Search for the cell housing the specified text and yield its [X, Y] center coordinate. 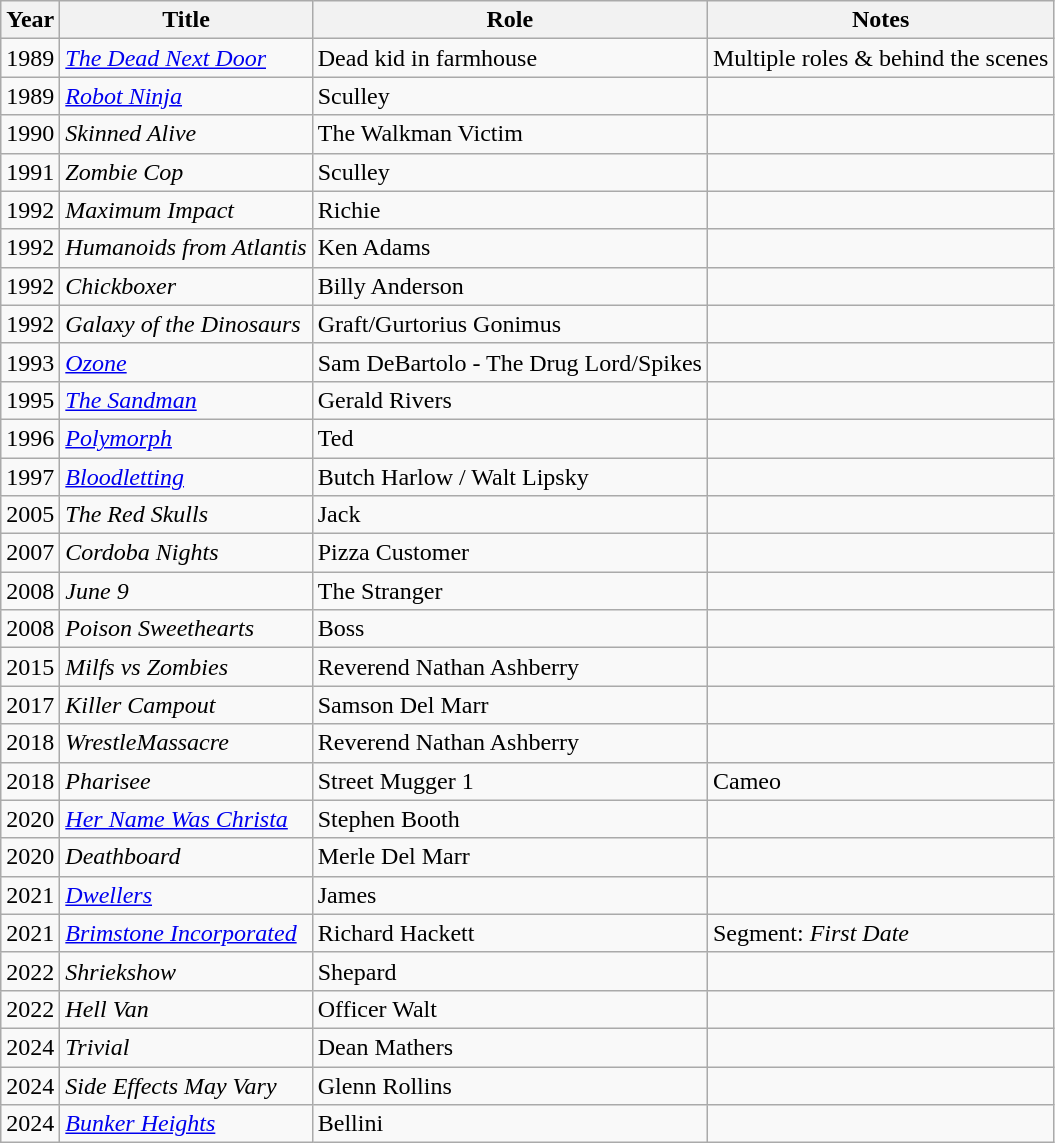
Milfs vs Zombies [186, 667]
Cameo [880, 781]
Chickboxer [186, 286]
Ken Adams [510, 248]
Notes [880, 20]
Dwellers [186, 895]
Trivial [186, 1047]
Polymorph [186, 438]
Title [186, 20]
Dead kid in farmhouse [510, 58]
Merle Del Marr [510, 857]
The Walkman Victim [510, 134]
Killer Campout [186, 705]
The Stranger [510, 591]
Ted [510, 438]
Role [510, 20]
Glenn Rollins [510, 1085]
Multiple roles & behind the scenes [880, 58]
Poison Sweethearts [186, 629]
1997 [30, 477]
Side Effects May Vary [186, 1085]
Year [30, 20]
WrestleMassacre [186, 743]
Bunker Heights [186, 1124]
Galaxy of the Dinosaurs [186, 324]
The Sandman [186, 400]
Pharisee [186, 781]
Dean Mathers [510, 1047]
Humanoids from Atlantis [186, 248]
Butch Harlow / Walt Lipsky [510, 477]
Skinned Alive [186, 134]
1993 [30, 362]
Hell Van [186, 1009]
The Red Skulls [186, 515]
Graft/Gurtorius Gonimus [510, 324]
Segment: First Date [880, 933]
June 9 [186, 591]
Richard Hackett [510, 933]
Street Mugger 1 [510, 781]
Zombie Cop [186, 172]
Ozone [186, 362]
Pizza Customer [510, 553]
Sam DeBartolo - The Drug Lord/Spikes [510, 362]
Samson Del Marr [510, 705]
Bellini [510, 1124]
1995 [30, 400]
Boss [510, 629]
1990 [30, 134]
Shepard [510, 971]
1991 [30, 172]
Jack [510, 515]
2007 [30, 553]
Shriekshow [186, 971]
1996 [30, 438]
2005 [30, 515]
Bloodletting [186, 477]
The Dead Next Door [186, 58]
Richie [510, 210]
Stephen Booth [510, 819]
Officer Walt [510, 1009]
Cordoba Nights [186, 553]
Her Name Was Christa [186, 819]
Brimstone Incorporated [186, 933]
James [510, 895]
Billy Anderson [510, 286]
Robot Ninja [186, 96]
Gerald Rivers [510, 400]
2015 [30, 667]
Maximum Impact [186, 210]
Deathboard [186, 857]
2017 [30, 705]
